Identify which cell holds the provided text, then report its [x, y] central coordinate. 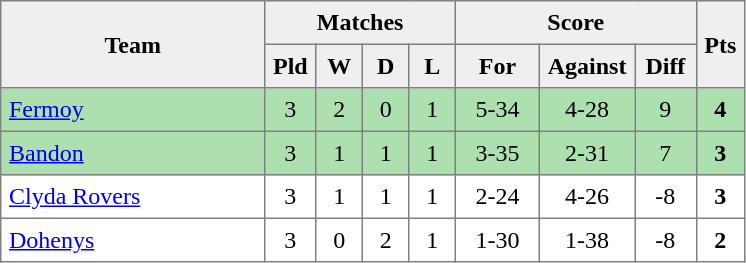
2-31 [586, 153]
4-28 [586, 110]
Pts [720, 44]
9 [666, 110]
Pld [290, 66]
Against [586, 66]
For [497, 66]
5-34 [497, 110]
Fermoy [133, 110]
3-35 [497, 153]
Dohenys [133, 240]
Matches [360, 23]
Score [576, 23]
Bandon [133, 153]
2-24 [497, 197]
W [339, 66]
1-38 [586, 240]
1-30 [497, 240]
Team [133, 44]
Diff [666, 66]
4-26 [586, 197]
L [432, 66]
4 [720, 110]
Clyda Rovers [133, 197]
7 [666, 153]
D [385, 66]
